From the cell containing the given text, extract its center point as [X, Y] coordinate. 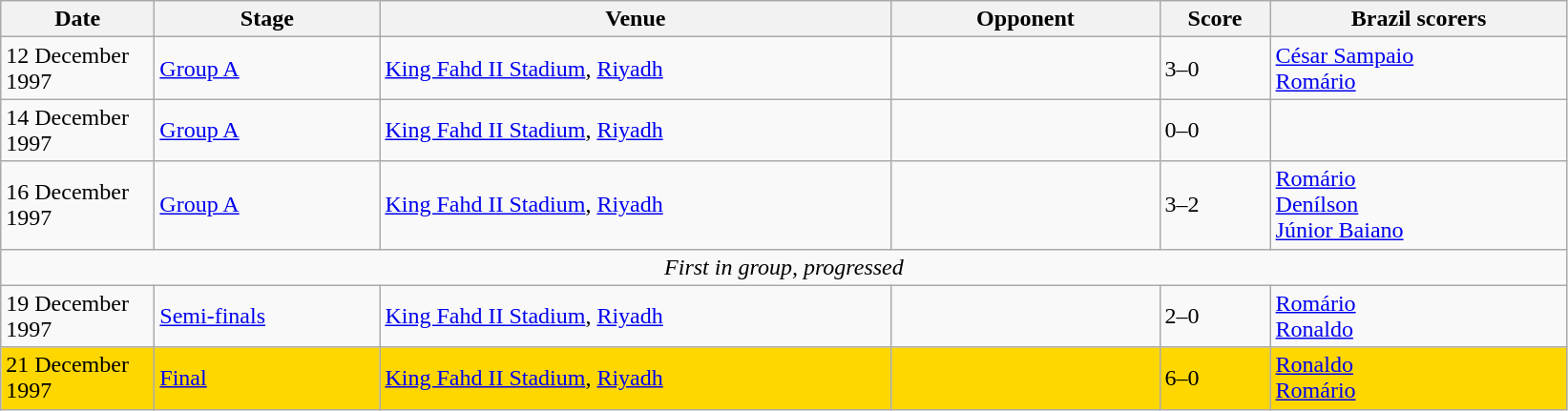
César Sampaio Romário [1418, 69]
Stage [267, 19]
Romário Denílson Júnior Baiano [1418, 205]
Opponent [1025, 19]
Venue [636, 19]
14 December 1997 [78, 130]
3–2 [1215, 205]
Romário Ronaldo [1418, 317]
21 December 1997 [78, 378]
3–0 [1215, 69]
0–0 [1215, 130]
Semi-finals [267, 317]
19 December 1997 [78, 317]
Final [267, 378]
12 December 1997 [78, 69]
Score [1215, 19]
Ronaldo Romário [1418, 378]
First in group, progressed [784, 267]
Date [78, 19]
6–0 [1215, 378]
2–0 [1215, 317]
Brazil scorers [1418, 19]
16 December 1997 [78, 205]
